Return [X, Y] of the center of cell containing provided text 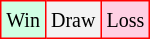
Win [24, 20]
Loss [126, 20]
Draw [72, 20]
